Pinpoint the cell where the given text exists, returning its [x, y] midpoint coordinate. 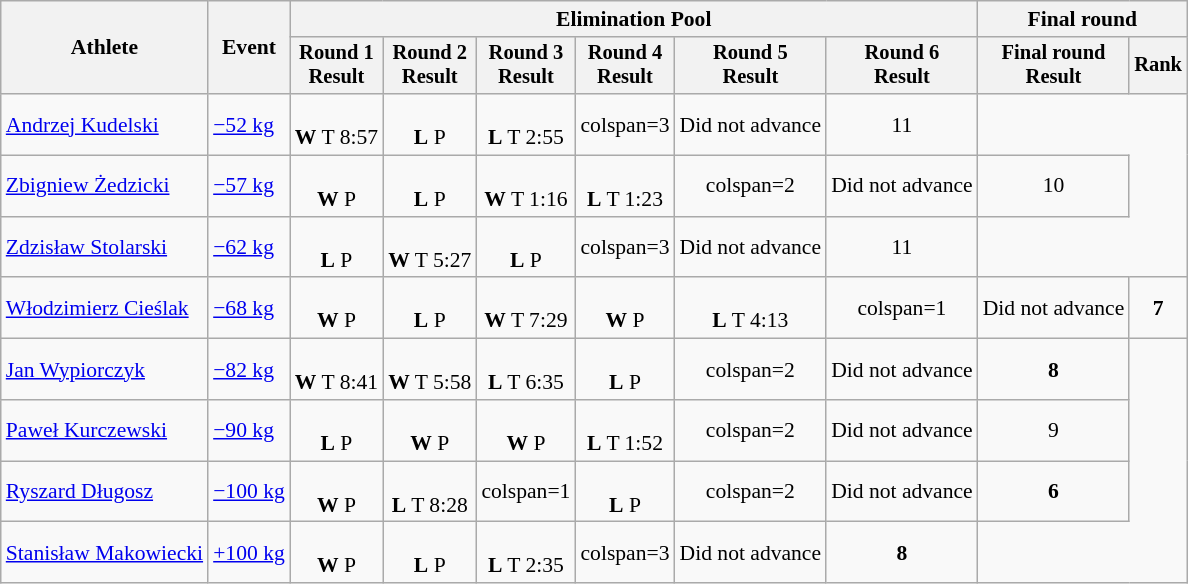
W T 5:27 [430, 248]
−82 kg [249, 370]
Paweł Kurczewski [104, 430]
L T 1:52 [624, 430]
Round 1Result [336, 66]
Zbigniew Żedzicki [104, 186]
Athlete [104, 48]
−68 kg [249, 308]
Round 2Result [430, 66]
−52 kg [249, 124]
Final round [1082, 19]
−100 kg [249, 492]
10 [1054, 186]
W T 1:16 [526, 186]
L T 1:23 [624, 186]
L T 8:28 [430, 492]
Rank [1158, 66]
L T 6:35 [526, 370]
Round 5Result [751, 66]
W T 8:41 [336, 370]
+100 kg [249, 552]
7 [1158, 308]
L T 4:13 [751, 308]
Stanisław Makowiecki [104, 552]
−62 kg [249, 248]
Round 6Result [902, 66]
W T 5:58 [430, 370]
Ryszard Długosz [104, 492]
W T 7:29 [526, 308]
L T 2:35 [526, 552]
L T 2:55 [526, 124]
−90 kg [249, 430]
6 [1054, 492]
Event [249, 48]
Round 3Result [526, 66]
−57 kg [249, 186]
Włodzimierz Cieślak [104, 308]
Jan Wypiorczyk [104, 370]
Zdzisław Stolarski [104, 248]
Final roundResult [1054, 66]
Elimination Pool [634, 19]
Round 4Result [624, 66]
9 [1054, 430]
Andrzej Kudelski [104, 124]
W T 8:57 [336, 124]
